Identify which cell holds the provided text, then report its [x, y] central coordinate. 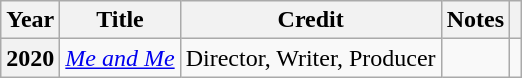
Director, Writer, Producer [310, 58]
Me and Me [120, 58]
Year [30, 20]
Title [120, 20]
2020 [30, 58]
Credit [310, 20]
Notes [475, 20]
